Output the [X, Y] coordinate of the center of the cell containing the given text.  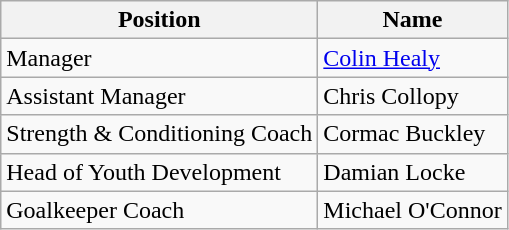
Head of Youth Development [160, 172]
Assistant Manager [160, 96]
Colin Healy [412, 58]
Strength & Conditioning Coach [160, 134]
Manager [160, 58]
Michael O'Connor [412, 210]
Damian Locke [412, 172]
Position [160, 20]
Chris Collopy [412, 96]
Name [412, 20]
Cormac Buckley [412, 134]
Goalkeeper Coach [160, 210]
